From the cell containing the given text, extract its center point as [X, Y] coordinate. 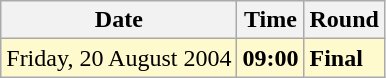
Friday, 20 August 2004 [119, 58]
Date [119, 20]
Time [270, 20]
09:00 [270, 58]
Round [344, 20]
Final [344, 58]
